Pinpoint the cell where the given text exists, returning its [X, Y] midpoint coordinate. 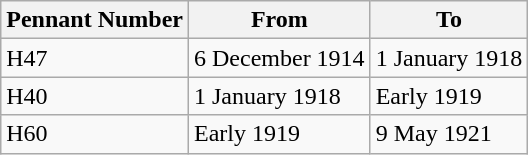
To [449, 20]
6 December 1914 [279, 58]
From [279, 20]
9 May 1921 [449, 134]
H40 [95, 96]
H60 [95, 134]
Pennant Number [95, 20]
H47 [95, 58]
